Locate the cell with the specified text and output its (X, Y) center coordinate. 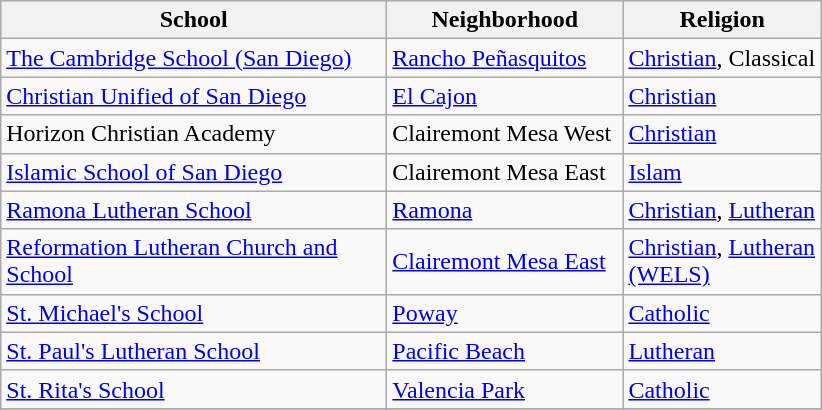
Valencia Park (505, 389)
Neighborhood (505, 20)
St. Paul's Lutheran School (194, 351)
Poway (505, 313)
Islamic School of San Diego (194, 172)
Christian, Lutheran (WELS) (722, 262)
Christian, Classical (722, 58)
School (194, 20)
St. Rita's School (194, 389)
Rancho Peñasquitos (505, 58)
Reformation Lutheran Church and School (194, 262)
Ramona Lutheran School (194, 210)
Christian Unified of San Diego (194, 96)
Pacific Beach (505, 351)
Horizon Christian Academy (194, 134)
Clairemont Mesa West (505, 134)
St. Michael's School (194, 313)
The Cambridge School (San Diego) (194, 58)
Islam (722, 172)
Christian, Lutheran (722, 210)
El Cajon (505, 96)
Lutheran (722, 351)
Ramona (505, 210)
Religion (722, 20)
